Search for the cell housing the specified text and yield its [x, y] center coordinate. 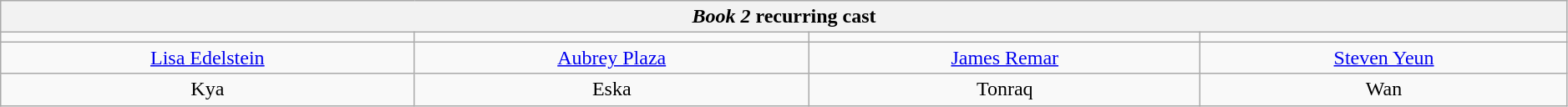
Tonraq [1005, 89]
Wan [1383, 89]
Steven Yeun [1383, 58]
Book 2 recurring cast [784, 17]
Eska [611, 89]
Kya [207, 89]
Aubrey Plaza [611, 58]
Lisa Edelstein [207, 58]
James Remar [1005, 58]
